Determine the [x, y] coordinate at the center of the cell enclosing the given text.  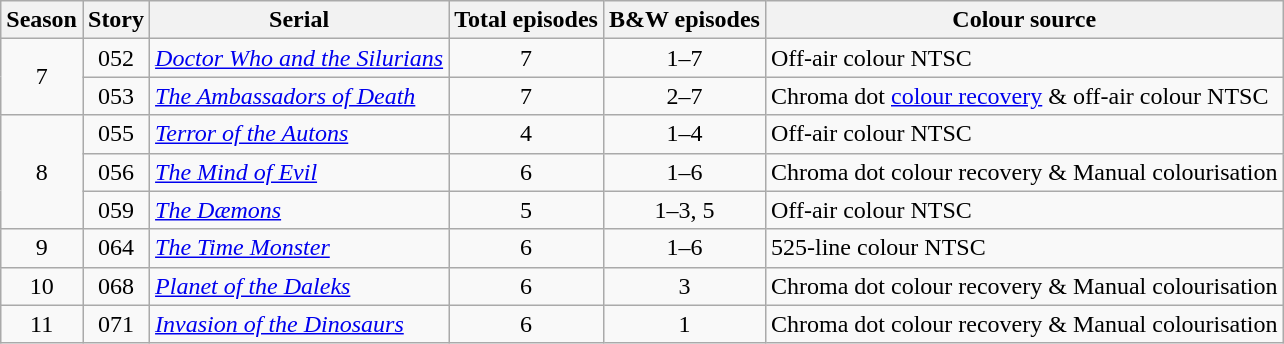
064 [116, 248]
068 [116, 286]
9 [42, 248]
Terror of the Autons [300, 134]
1–4 [684, 134]
The Dæmons [300, 210]
059 [116, 210]
4 [526, 134]
053 [116, 96]
1–3, 5 [684, 210]
Planet of the Daleks [300, 286]
525-line colour NTSC [1024, 248]
2–7 [684, 96]
Invasion of the Dinosaurs [300, 324]
Season [42, 20]
Total episodes [526, 20]
Colour source [1024, 20]
056 [116, 172]
3 [684, 286]
1–7 [684, 58]
The Time Monster [300, 248]
The Ambassadors of Death [300, 96]
5 [526, 210]
8 [42, 172]
The Mind of Evil [300, 172]
Story [116, 20]
B&W episodes [684, 20]
055 [116, 134]
1 [684, 324]
Chroma dot colour recovery & off-air colour NTSC [1024, 96]
Serial [300, 20]
10 [42, 286]
071 [116, 324]
11 [42, 324]
Doctor Who and the Silurians [300, 58]
052 [116, 58]
